Pinpoint the cell where the given text exists, returning its [x, y] midpoint coordinate. 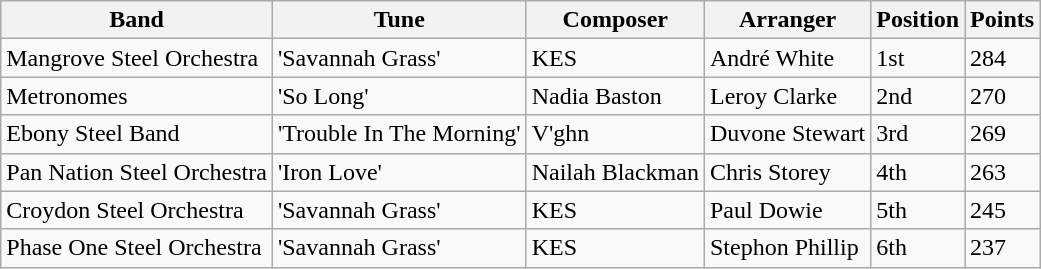
Nailah Blackman [615, 172]
Band [137, 20]
263 [1002, 172]
Leroy Clarke [787, 96]
Position [918, 20]
Nadia Baston [615, 96]
Duvone Stewart [787, 134]
284 [1002, 58]
5th [918, 210]
Points [1002, 20]
4th [918, 172]
André White [787, 58]
1st [918, 58]
269 [1002, 134]
Tune [399, 20]
270 [1002, 96]
Stephon Phillip [787, 248]
Ebony Steel Band [137, 134]
Croydon Steel Orchestra [137, 210]
Composer [615, 20]
2nd [918, 96]
Arranger [787, 20]
Chris Storey [787, 172]
Mangrove Steel Orchestra [137, 58]
'Iron Love' [399, 172]
Phase One Steel Orchestra [137, 248]
V'ghn [615, 134]
Paul Dowie [787, 210]
Pan Nation Steel Orchestra [137, 172]
245 [1002, 210]
'Trouble In The Morning' [399, 134]
237 [1002, 248]
3rd [918, 134]
6th [918, 248]
'So Long' [399, 96]
Metronomes [137, 96]
